Scan for the cell matching the given text and deliver its (x, y) coordinate at center. 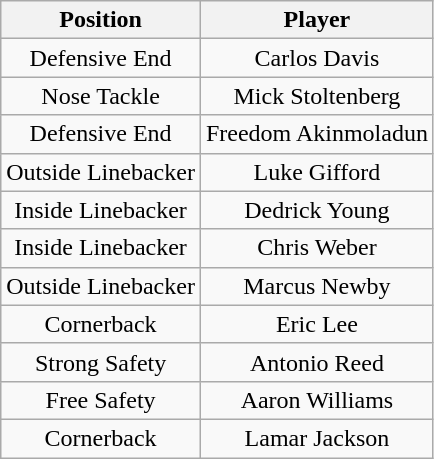
Carlos Davis (316, 58)
Position (101, 20)
Free Safety (101, 400)
Mick Stoltenberg (316, 96)
Strong Safety (101, 362)
Nose Tackle (101, 96)
Eric Lee (316, 324)
Luke Gifford (316, 172)
Freedom Akinmoladun (316, 134)
Marcus Newby (316, 286)
Player (316, 20)
Antonio Reed (316, 362)
Lamar Jackson (316, 438)
Chris Weber (316, 248)
Dedrick Young (316, 210)
Aaron Williams (316, 400)
